Identify which cell holds the provided text, then report its (X, Y) central coordinate. 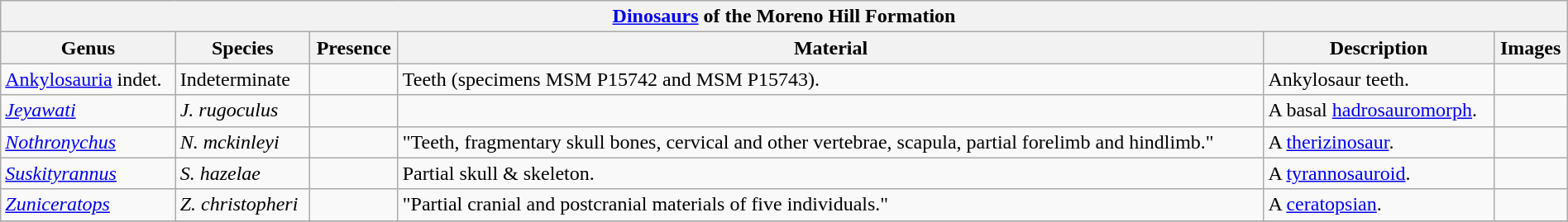
A therizinosaur. (1379, 142)
Zuniceratops (88, 205)
Ankylosaur teeth. (1379, 79)
Genus (88, 48)
Ankylosauria indet. (88, 79)
Material (830, 48)
A basal hadrosauromorph. (1379, 111)
Z. christopheri (242, 205)
A tyrannosauroid. (1379, 173)
"Partial cranial and postcranial materials of five individuals." (830, 205)
Partial skull & skeleton. (830, 173)
Indeterminate (242, 79)
S. hazelae (242, 173)
Species (242, 48)
J. rugoculus (242, 111)
Teeth (specimens MSM P15742 and MSM P15743). (830, 79)
"Teeth, fragmentary skull bones, cervical and other vertebrae, scapula, partial forelimb and hindlimb." (830, 142)
Images (1530, 48)
A ceratopsian. (1379, 205)
Nothronychus (88, 142)
Presence (354, 48)
Suskityrannus (88, 173)
Jeyawati (88, 111)
Description (1379, 48)
Dinosaurs of the Moreno Hill Formation (784, 17)
N. mckinleyi (242, 142)
